Identify which cell holds the provided text, then report its [x, y] central coordinate. 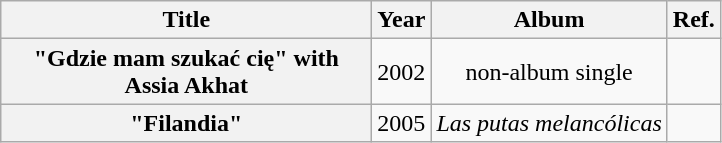
"Gdzie mam szukać cię" with Assia Akhat [186, 72]
"Filandia" [186, 123]
Title [186, 20]
Ref. [694, 20]
Album [549, 20]
2002 [402, 72]
2005 [402, 123]
non-album single [549, 72]
Year [402, 20]
Las putas melancólicas [549, 123]
